Provide the (X, Y) coordinate of the cell's center where the given text is located.  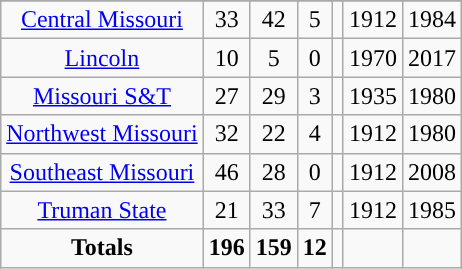
Southeast Missouri (102, 172)
42 (274, 20)
46 (226, 172)
27 (226, 96)
196 (226, 248)
4 (314, 134)
32 (226, 134)
Central Missouri (102, 20)
21 (226, 210)
28 (274, 172)
12 (314, 248)
2008 (432, 172)
Totals (102, 248)
1985 (432, 210)
159 (274, 248)
22 (274, 134)
Lincoln (102, 58)
Truman State (102, 210)
10 (226, 58)
7 (314, 210)
1970 (372, 58)
Northwest Missouri (102, 134)
3 (314, 96)
Missouri S&T (102, 96)
2017 (432, 58)
29 (274, 96)
1984 (432, 20)
1935 (372, 96)
